Provide the (X, Y) coordinate of the cell's center where the given text is located.  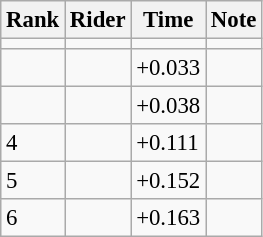
Note (234, 20)
+0.111 (168, 143)
Rank (33, 20)
+0.033 (168, 68)
5 (33, 181)
Time (168, 20)
+0.152 (168, 181)
Rider (98, 20)
+0.038 (168, 106)
4 (33, 143)
